Scan for the cell matching the given text and deliver its (x, y) coordinate at center. 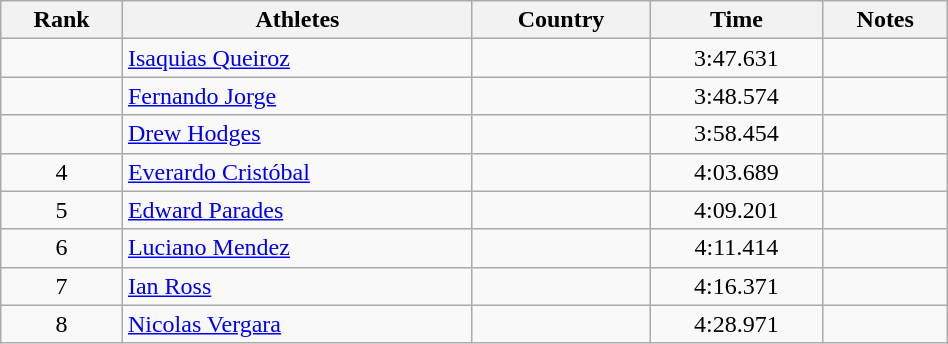
3:58.454 (737, 134)
7 (62, 286)
4:11.414 (737, 248)
4:09.201 (737, 210)
Fernando Jorge (297, 96)
Athletes (297, 20)
Notes (885, 20)
Nicolas Vergara (297, 324)
4:03.689 (737, 172)
3:48.574 (737, 96)
Country (560, 20)
Drew Hodges (297, 134)
3:47.631 (737, 58)
4:28.971 (737, 324)
Isaquias Queiroz (297, 58)
Ian Ross (297, 286)
8 (62, 324)
Luciano Mendez (297, 248)
5 (62, 210)
Edward Parades (297, 210)
4:16.371 (737, 286)
Everardo Cristóbal (297, 172)
Rank (62, 20)
4 (62, 172)
Time (737, 20)
6 (62, 248)
